Find where the given text appears and provide that cell's center as (x, y) coordinate. 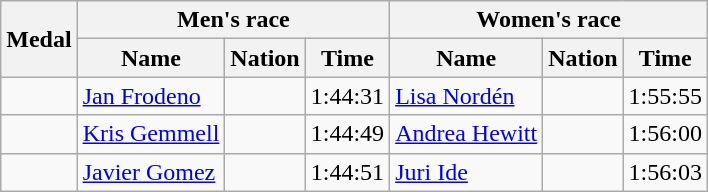
Men's race (234, 20)
Medal (39, 39)
Andrea Hewitt (466, 134)
Jan Frodeno (151, 96)
1:44:31 (347, 96)
Lisa Nordén (466, 96)
Women's race (549, 20)
Javier Gomez (151, 172)
Kris Gemmell (151, 134)
1:56:03 (665, 172)
Juri Ide (466, 172)
1:44:49 (347, 134)
1:55:55 (665, 96)
1:56:00 (665, 134)
1:44:51 (347, 172)
